Identify which cell holds the provided text, then report its (x, y) central coordinate. 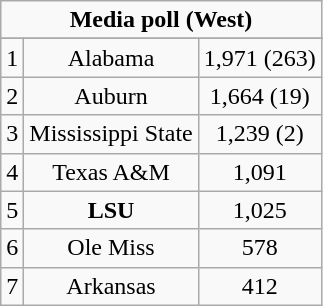
578 (260, 248)
6 (12, 248)
Texas A&M (111, 172)
3 (12, 134)
1,025 (260, 210)
Ole Miss (111, 248)
1 (12, 58)
1,239 (2) (260, 134)
1,664 (19) (260, 96)
7 (12, 286)
412 (260, 286)
Media poll (West) (162, 20)
Mississippi State (111, 134)
5 (12, 210)
1,091 (260, 172)
Auburn (111, 96)
2 (12, 96)
Arkansas (111, 286)
1,971 (263) (260, 58)
LSU (111, 210)
Alabama (111, 58)
4 (12, 172)
